Provide the (X, Y) coordinate of the cell's center where the given text is located.  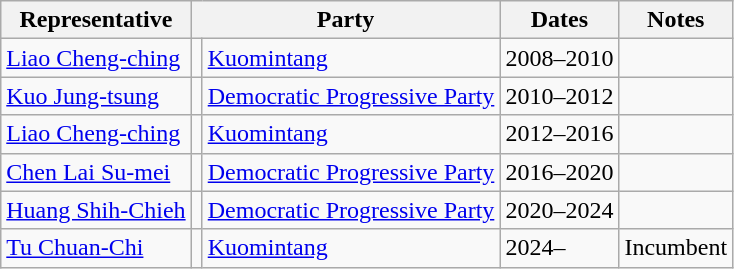
Kuo Jung-tsung (96, 96)
2020–2024 (560, 210)
Huang Shih-Chieh (96, 210)
2012–2016 (560, 134)
Notes (676, 20)
2024– (560, 248)
2016–2020 (560, 172)
Chen Lai Su-mei (96, 172)
2010–2012 (560, 96)
Tu Chuan-Chi (96, 248)
Dates (560, 20)
Representative (96, 20)
2008–2010 (560, 58)
Party (346, 20)
Incumbent (676, 248)
